Identify which cell holds the provided text, then report its [X, Y] central coordinate. 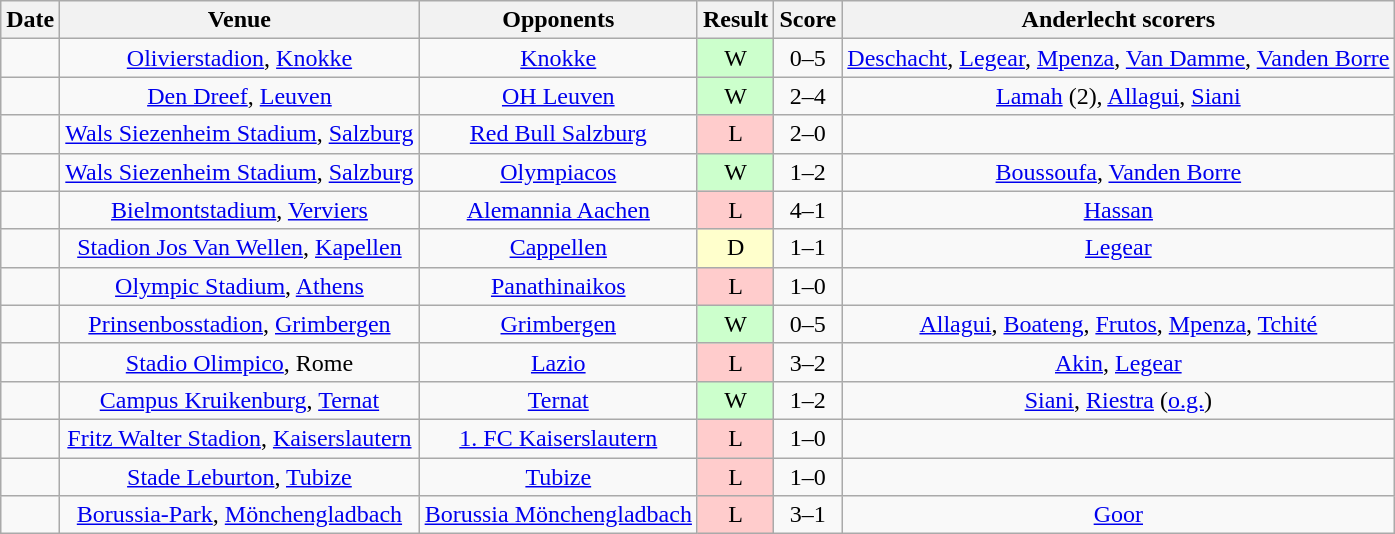
Cappellen [558, 248]
Deschacht, Legear, Mpenza, Van Damme, Vanden Borre [1118, 58]
Score [808, 20]
Akin, Legear [1118, 362]
Ternat [558, 400]
Den Dreef, Leuven [240, 96]
Alemannia Aachen [558, 210]
Lamah (2), Allagui, Siani [1118, 96]
Tubize [558, 477]
Campus Kruikenburg, Ternat [240, 400]
1. FC Kaiserslautern [558, 438]
3–1 [808, 515]
Date [30, 20]
Fritz Walter Stadion, Kaiserslautern [240, 438]
Hassan [1118, 210]
Olivierstadion, Knokke [240, 58]
Borussia-Park, Mönchengladbach [240, 515]
Boussoufa, Vanden Borre [1118, 172]
D [735, 248]
4–1 [808, 210]
Prinsenbosstadion, Grimbergen [240, 324]
2–4 [808, 96]
2–0 [808, 134]
OH Leuven [558, 96]
Olympic Stadium, Athens [240, 286]
Goor [1118, 515]
1–1 [808, 248]
Allagui, Boateng, Frutos, Mpenza, Tchité [1118, 324]
Grimbergen [558, 324]
Anderlecht scorers [1118, 20]
Panathinaikos [558, 286]
3–2 [808, 362]
Venue [240, 20]
Legear [1118, 248]
Borussia Mönchengladbach [558, 515]
Knokke [558, 58]
Olympiacos [558, 172]
Siani, Riestra (o.g.) [1118, 400]
Red Bull Salzburg [558, 134]
Result [735, 20]
Stadio Olimpico, Rome [240, 362]
Stadion Jos Van Wellen, Kapellen [240, 248]
Lazio [558, 362]
Bielmontstadium, Verviers [240, 210]
Stade Leburton, Tubize [240, 477]
Opponents [558, 20]
